Scan for the cell matching the given text and deliver its [X, Y] coordinate at center. 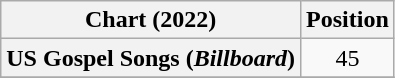
45 [348, 58]
US Gospel Songs (Billboard) [151, 58]
Chart (2022) [151, 20]
Position [348, 20]
